Find where the given text appears and provide that cell's center as (x, y) coordinate. 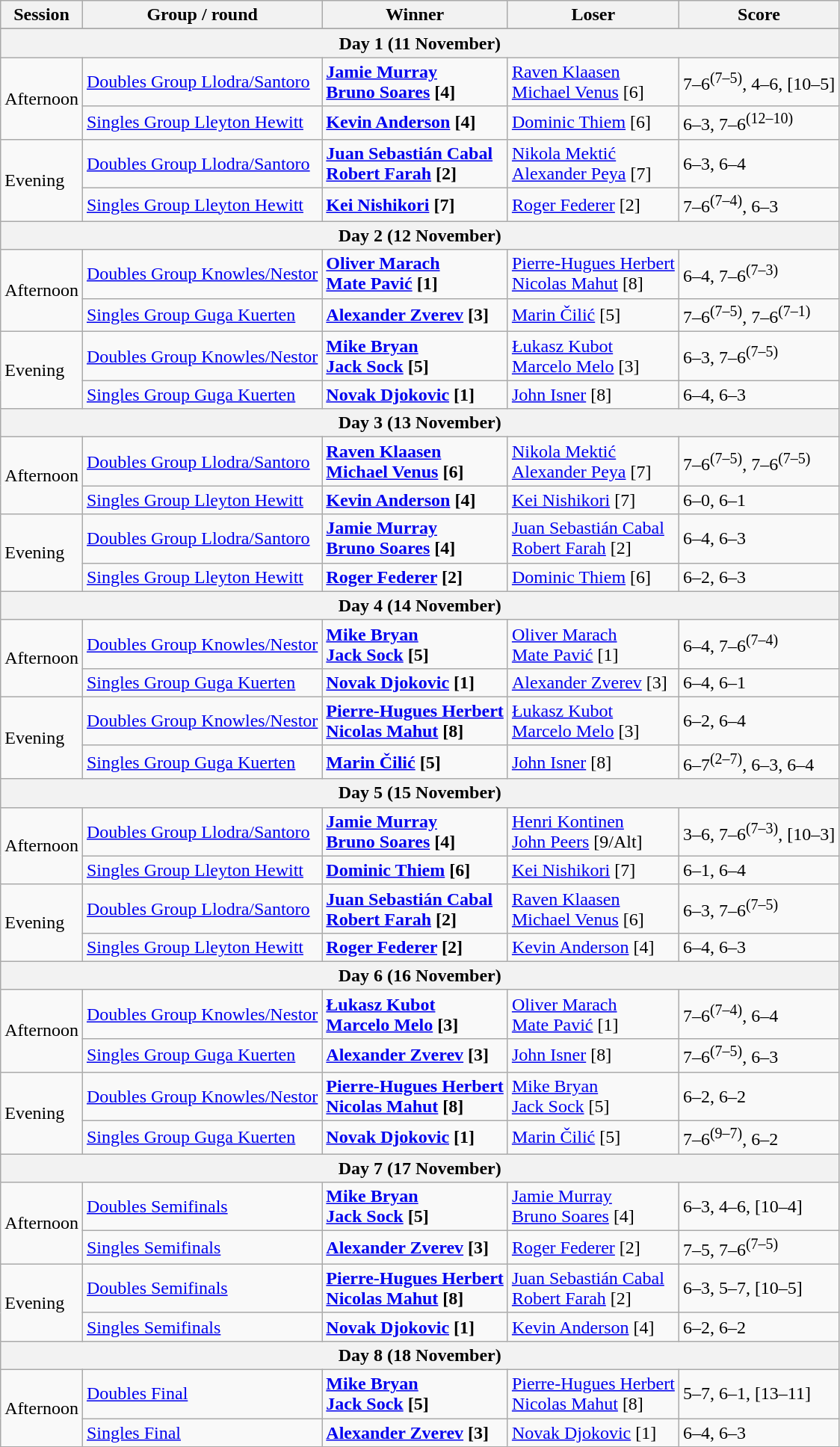
7–6(7–5), 4–6, [10–5] (759, 82)
6–3, 7–6(12–10) (759, 123)
6–3, 6–4 (759, 163)
6–1, 6–4 (759, 870)
7–6(7–4), 6–3 (759, 205)
5–7, 6–1, [13–11] (759, 1395)
6–7(2–7), 6–3, 6–4 (759, 762)
Day 4 (14 November) (420, 605)
Singles Final (202, 1433)
Winner (416, 15)
Day 2 (12 November) (420, 235)
6–3, 4–6, [10–4] (759, 1206)
Loser (593, 15)
7–6(7–5), 7–6(7–1) (759, 315)
Day 5 (15 November) (420, 793)
Group / round (202, 15)
Session (42, 15)
Doubles Final (202, 1395)
Day 1 (11 November) (420, 43)
3–6, 7–6(7–3), [10–3] (759, 831)
Day 3 (13 November) (420, 423)
Day 8 (18 November) (420, 1355)
6–4, 7–6(7–4) (759, 644)
7–6(7–5), 6–3 (759, 1055)
Score (759, 15)
6–4, 6–1 (759, 682)
Day 7 (17 November) (420, 1168)
7–5, 7–6(7–5) (759, 1248)
6–0, 6–1 (759, 500)
Henri Kontinen John Peers [9/Alt] (593, 831)
7–6(7–5), 7–6(7–5) (759, 462)
6–2, 6–4 (759, 721)
6–4, 7–6(7–3) (759, 274)
7–6(9–7), 6–2 (759, 1138)
7–6(7–4), 6–4 (759, 1013)
6–2, 6–3 (759, 577)
Day 6 (16 November) (420, 975)
6–3, 5–7, [10–5] (759, 1289)
